Output the [x, y] coordinate of the center of the cell containing the given text.  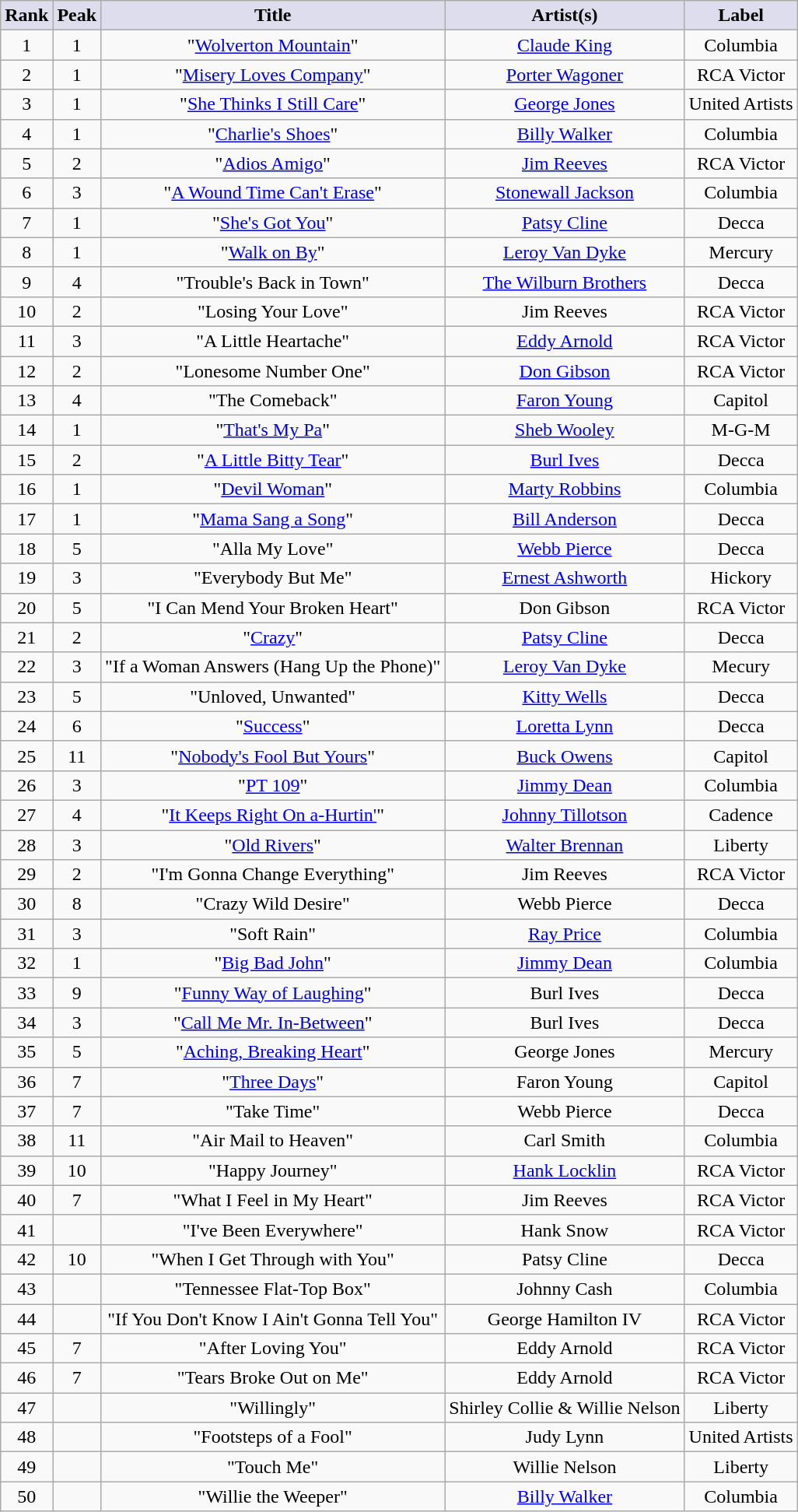
Bill Anderson [565, 519]
"What I Feel in My Heart" [273, 1200]
"Tennessee Flat-Top Box" [273, 1289]
"Alla My Love" [273, 549]
38 [26, 1141]
"Wolverton Mountain" [273, 45]
"Lonesome Number One" [273, 371]
Mecury [740, 667]
Cadence [740, 815]
27 [26, 815]
26 [26, 785]
29 [26, 875]
39 [26, 1170]
"Everybody But Me" [273, 578]
35 [26, 1052]
"I've Been Everywhere" [273, 1230]
"Willie the Weeper" [273, 1496]
43 [26, 1289]
Willie Nelson [565, 1467]
"The Comeback" [273, 401]
Johnny Tillotson [565, 815]
M-G-M [740, 430]
"Walk on By" [273, 252]
"A Wound Time Can't Erase" [273, 193]
"Funny Way of Laughing" [273, 993]
47 [26, 1408]
"I'm Gonna Change Everything" [273, 875]
Kitty Wells [565, 696]
"Old Rivers" [273, 844]
37 [26, 1111]
42 [26, 1259]
"Unloved, Unwanted" [273, 696]
"Big Bad John" [273, 963]
28 [26, 844]
"She's Got You" [273, 223]
Label [740, 16]
Title [273, 16]
Shirley Collie & Willie Nelson [565, 1408]
40 [26, 1200]
33 [26, 993]
"Willingly" [273, 1408]
"Tears Broke Out on Me" [273, 1378]
Claude King [565, 45]
"Aching, Breaking Heart" [273, 1052]
14 [26, 430]
19 [26, 578]
50 [26, 1496]
32 [26, 963]
"Devil Woman" [273, 489]
"Adios Amigo" [273, 163]
18 [26, 549]
"Take Time" [273, 1111]
Stonewall Jackson [565, 193]
"It Keeps Right On a-Hurtin'" [273, 815]
"Mama Sang a Song" [273, 519]
44 [26, 1319]
Johnny Cash [565, 1289]
Buck Owens [565, 756]
"Trouble's Back in Town" [273, 282]
49 [26, 1467]
31 [26, 934]
Walter Brennan [565, 844]
24 [26, 726]
Peak [77, 16]
Porter Wagoner [565, 75]
"After Loving You" [273, 1349]
Ray Price [565, 934]
Marty Robbins [565, 489]
41 [26, 1230]
"When I Get Through with You" [273, 1259]
Sheb Wooley [565, 430]
48 [26, 1437]
"Crazy Wild Desire" [273, 904]
"Success" [273, 726]
"I Can Mend Your Broken Heart" [273, 608]
"Touch Me" [273, 1467]
15 [26, 460]
"If a Woman Answers (Hang Up the Phone)" [273, 667]
"That's My Pa" [273, 430]
34 [26, 1023]
20 [26, 608]
30 [26, 904]
17 [26, 519]
Hank Locklin [565, 1170]
"Crazy" [273, 637]
23 [26, 696]
Rank [26, 16]
"Call Me Mr. In-Between" [273, 1023]
"If You Don't Know I Ain't Gonna Tell You" [273, 1319]
16 [26, 489]
"Happy Journey" [273, 1170]
Loretta Lynn [565, 726]
"She Thinks I Still Care" [273, 104]
The Wilburn Brothers [565, 282]
George Hamilton IV [565, 1319]
13 [26, 401]
"PT 109" [273, 785]
"Soft Rain" [273, 934]
46 [26, 1378]
Carl Smith [565, 1141]
"A Little Bitty Tear" [273, 460]
"Misery Loves Company" [273, 75]
"Footsteps of a Fool" [273, 1437]
Hank Snow [565, 1230]
"Charlie's Shoes" [273, 134]
12 [26, 371]
"Air Mail to Heaven" [273, 1141]
Ernest Ashworth [565, 578]
Artist(s) [565, 16]
"Nobody's Fool But Yours" [273, 756]
"Three Days" [273, 1082]
"A Little Heartache" [273, 341]
Hickory [740, 578]
25 [26, 756]
22 [26, 667]
"Losing Your Love" [273, 311]
36 [26, 1082]
45 [26, 1349]
Judy Lynn [565, 1437]
21 [26, 637]
